Search for the cell housing the specified text and yield its [X, Y] center coordinate. 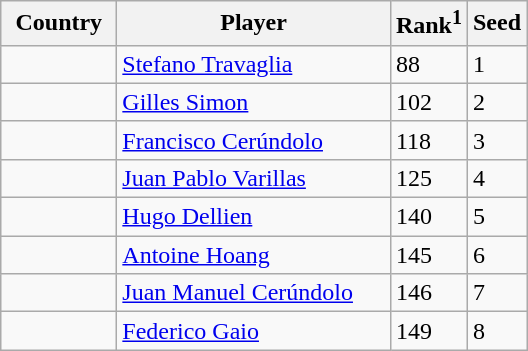
Rank1 [428, 24]
3 [496, 140]
Juan Manuel Cerúndolo [254, 293]
88 [428, 64]
Gilles Simon [254, 102]
Stefano Travaglia [254, 64]
Seed [496, 24]
Francisco Cerúndolo [254, 140]
1 [496, 64]
Federico Gaio [254, 331]
118 [428, 140]
4 [496, 178]
Player [254, 24]
5 [496, 217]
125 [428, 178]
102 [428, 102]
2 [496, 102]
140 [428, 217]
6 [496, 255]
Country [59, 24]
Juan Pablo Varillas [254, 178]
146 [428, 293]
8 [496, 331]
Hugo Dellien [254, 217]
7 [496, 293]
Antoine Hoang [254, 255]
145 [428, 255]
149 [428, 331]
